Identify which cell holds the provided text, then report its [X, Y] central coordinate. 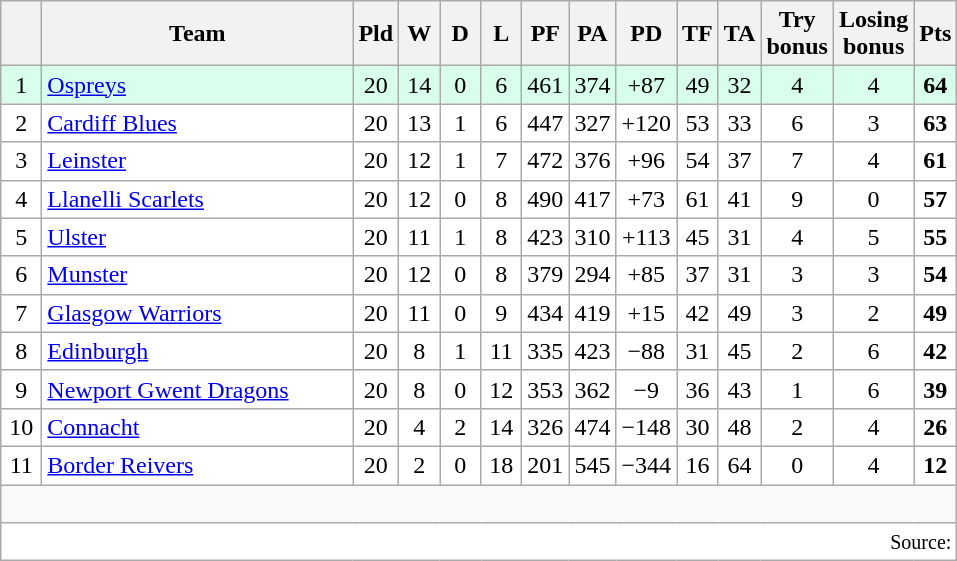
Edinburgh [198, 351]
TA [740, 34]
10 [22, 427]
−9 [646, 389]
474 [592, 427]
PD [646, 34]
447 [546, 123]
Llanelli Scarlets [198, 199]
43 [740, 389]
32 [740, 85]
+87 [646, 85]
Connacht [198, 427]
+96 [646, 161]
376 [592, 161]
39 [936, 389]
374 [592, 85]
545 [592, 465]
−88 [646, 351]
379 [546, 275]
310 [592, 237]
55 [936, 237]
326 [546, 427]
Border Reivers [198, 465]
+120 [646, 123]
63 [936, 123]
201 [546, 465]
30 [698, 427]
Try bonus [797, 34]
417 [592, 199]
362 [592, 389]
490 [546, 199]
13 [420, 123]
Pts [936, 34]
Glasgow Warriors [198, 313]
+15 [646, 313]
53 [698, 123]
Losing bonus [873, 34]
Ulster [198, 237]
41 [740, 199]
+73 [646, 199]
L [502, 34]
+113 [646, 237]
+85 [646, 275]
36 [698, 389]
Newport Gwent Dragons [198, 389]
353 [546, 389]
Munster [198, 275]
Pld [376, 34]
PF [546, 34]
327 [592, 123]
Cardiff Blues [198, 123]
Ospreys [198, 85]
294 [592, 275]
57 [936, 199]
335 [546, 351]
−148 [646, 427]
W [420, 34]
16 [698, 465]
Source: [479, 542]
Team [198, 34]
48 [740, 427]
419 [592, 313]
D [460, 34]
26 [936, 427]
Leinster [198, 161]
33 [740, 123]
TF [698, 34]
PA [592, 34]
−344 [646, 465]
18 [502, 465]
472 [546, 161]
461 [546, 85]
434 [546, 313]
